Capture the cell that displays the provided text and extract its [X, Y] central coordinate. 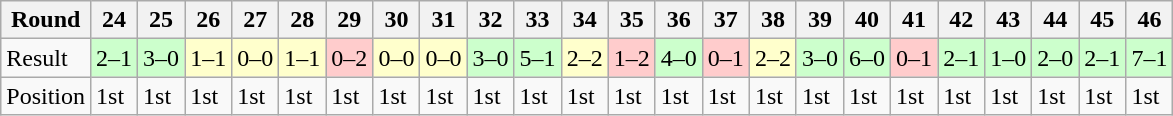
28 [302, 20]
33 [538, 20]
1–0 [1008, 58]
36 [678, 20]
2–0 [1056, 58]
35 [632, 20]
6–0 [868, 58]
7–1 [1150, 58]
4–0 [678, 58]
27 [256, 20]
29 [350, 20]
43 [1008, 20]
34 [584, 20]
40 [868, 20]
Result [46, 58]
25 [162, 20]
31 [444, 20]
24 [114, 20]
0–2 [350, 58]
42 [962, 20]
1–2 [632, 58]
46 [1150, 20]
44 [1056, 20]
45 [1102, 20]
37 [726, 20]
39 [820, 20]
30 [396, 20]
38 [772, 20]
Round [46, 20]
Position [46, 96]
41 [914, 20]
32 [490, 20]
5–1 [538, 58]
26 [208, 20]
